Return the [x, y] coordinate for the center point of the cell that contains the specified text.  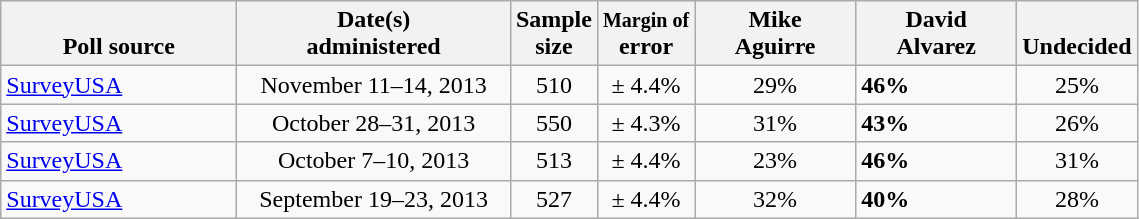
November 11–14, 2013 [374, 85]
October 7–10, 2013 [374, 161]
DavidAlvarez [936, 34]
Margin oferror [646, 34]
527 [554, 199]
510 [554, 85]
October 28–31, 2013 [374, 123]
Undecided [1077, 34]
Date(s)administered [374, 34]
43% [936, 123]
23% [776, 161]
40% [936, 199]
September 19–23, 2013 [374, 199]
28% [1077, 199]
Samplesize [554, 34]
550 [554, 123]
MikeAguirre [776, 34]
29% [776, 85]
Poll source [119, 34]
± 4.3% [646, 123]
513 [554, 161]
26% [1077, 123]
25% [1077, 85]
32% [776, 199]
